Return [x, y] of the center of cell containing provided text 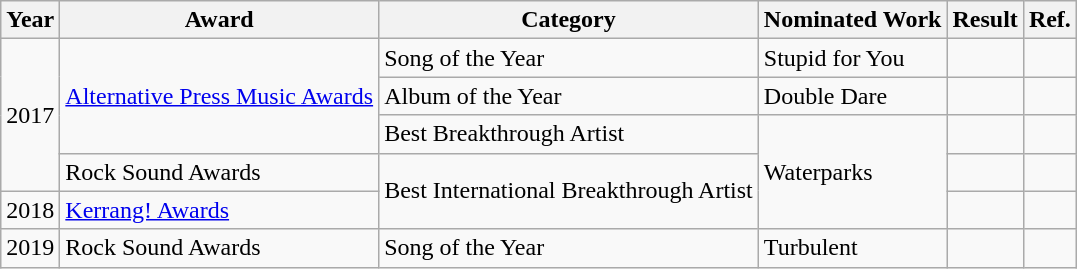
Album of the Year [569, 96]
Category [569, 20]
Stupid for You [852, 58]
2019 [30, 248]
Waterparks [852, 172]
Ref. [1050, 20]
Nominated Work [852, 20]
Alternative Press Music Awards [220, 96]
Result [985, 20]
Turbulent [852, 248]
Double Dare [852, 96]
Year [30, 20]
2017 [30, 115]
Kerrang! Awards [220, 210]
Best International Breakthrough Artist [569, 191]
Award [220, 20]
2018 [30, 210]
Best Breakthrough Artist [569, 134]
